Determine the (x, y) coordinate at the center of the cell enclosing the given text.  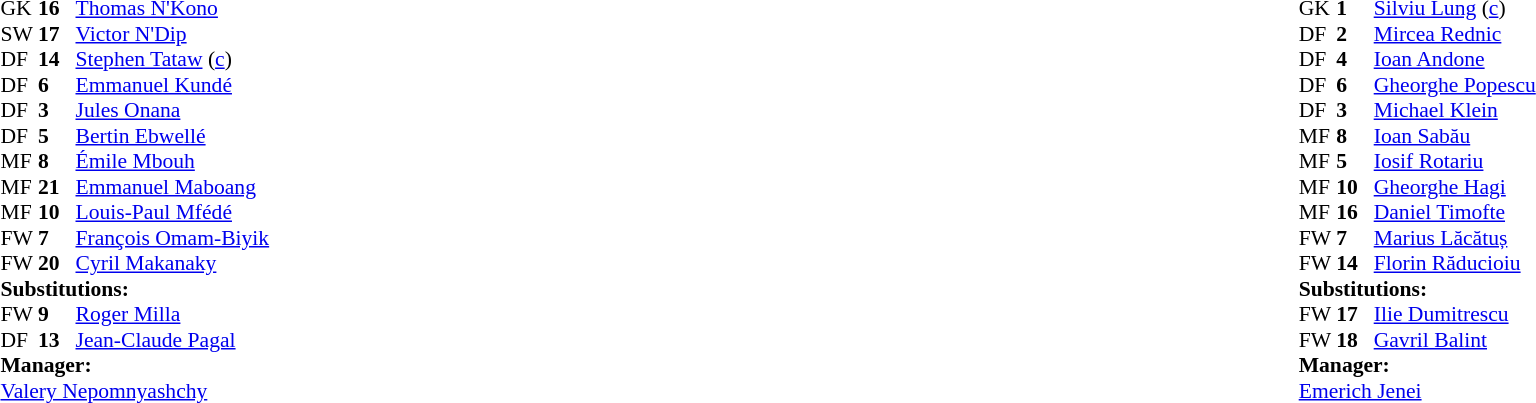
François Omam-Biyik (173, 238)
Gheorghe Hagi (1455, 187)
Cyril Makanaky (173, 263)
Ilie Dumitrescu (1455, 315)
16 (1355, 213)
Emmanuel Maboang (173, 187)
Jules Onana (173, 111)
SW (19, 34)
Roger Milla (173, 315)
Emmanuel Kundé (173, 85)
4 (1355, 59)
Iosif Rotariu (1455, 161)
18 (1355, 340)
Florin Răducioiu (1455, 263)
21 (57, 187)
Gavril Balint (1455, 340)
Louis-Paul Mfédé (173, 213)
13 (57, 340)
Michael Klein (1455, 111)
Émile Mbouh (173, 161)
2 (1355, 34)
Ioan Andone (1455, 59)
9 (57, 315)
Stephen Tataw (c) (173, 59)
Victor N'Dip (173, 34)
20 (57, 263)
Bertin Ebwellé (173, 136)
Ioan Sabău (1455, 136)
Marius Lăcătuș (1455, 238)
Mircea Rednic (1455, 34)
Jean-Claude Pagal (173, 340)
Daniel Timofte (1455, 213)
Gheorghe Popescu (1455, 85)
